From the cell containing the given text, extract its center point as (X, Y) coordinate. 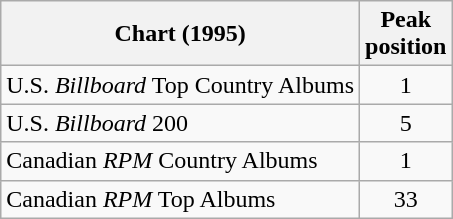
Peakposition (406, 34)
Canadian RPM Country Albums (180, 161)
Chart (1995) (180, 34)
5 (406, 123)
33 (406, 199)
U.S. Billboard Top Country Albums (180, 85)
U.S. Billboard 200 (180, 123)
Canadian RPM Top Albums (180, 199)
